Identify which cell holds the provided text, then report its [X, Y] central coordinate. 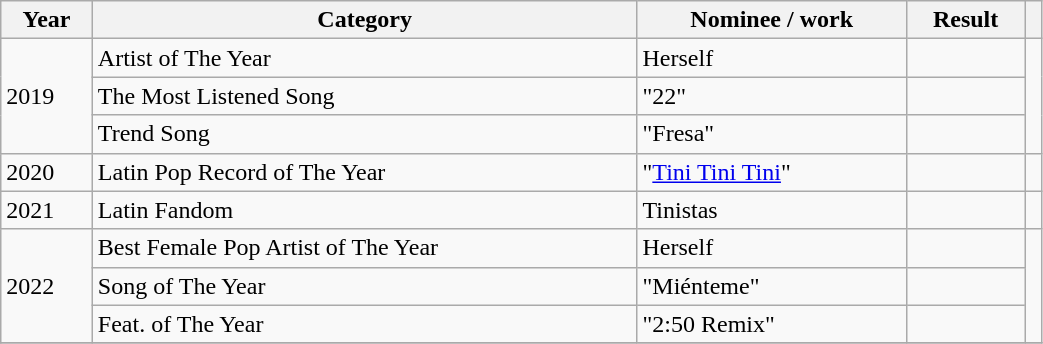
"Miénteme" [772, 286]
Tinistas [772, 210]
Nominee / work [772, 20]
Category [364, 20]
2019 [47, 96]
The Most Listened Song [364, 96]
2021 [47, 210]
"2:50 Remix" [772, 324]
"Fresa" [772, 134]
Latin Pop Record of The Year [364, 172]
Best Female Pop Artist of The Year [364, 248]
Trend Song [364, 134]
Song of The Year [364, 286]
Artist of The Year [364, 58]
Latin Fandom [364, 210]
2020 [47, 172]
"Tini Tini Tini" [772, 172]
Year [47, 20]
"22" [772, 96]
Result [965, 20]
2022 [47, 286]
Feat. of The Year [364, 324]
